Return the (x, y) coordinate for the center point of the cell that contains the specified text.  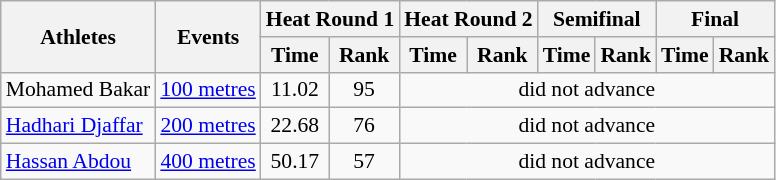
200 metres (208, 126)
Events (208, 36)
76 (364, 126)
11.02 (295, 90)
Heat Round 1 (330, 19)
95 (364, 90)
22.68 (295, 126)
Mohamed Bakar (78, 90)
57 (364, 162)
100 metres (208, 90)
50.17 (295, 162)
400 metres (208, 162)
Final (715, 19)
Heat Round 2 (468, 19)
Athletes (78, 36)
Hassan Abdou (78, 162)
Hadhari Djaffar (78, 126)
Semifinal (597, 19)
